Return (X, Y) of the center of cell containing provided text 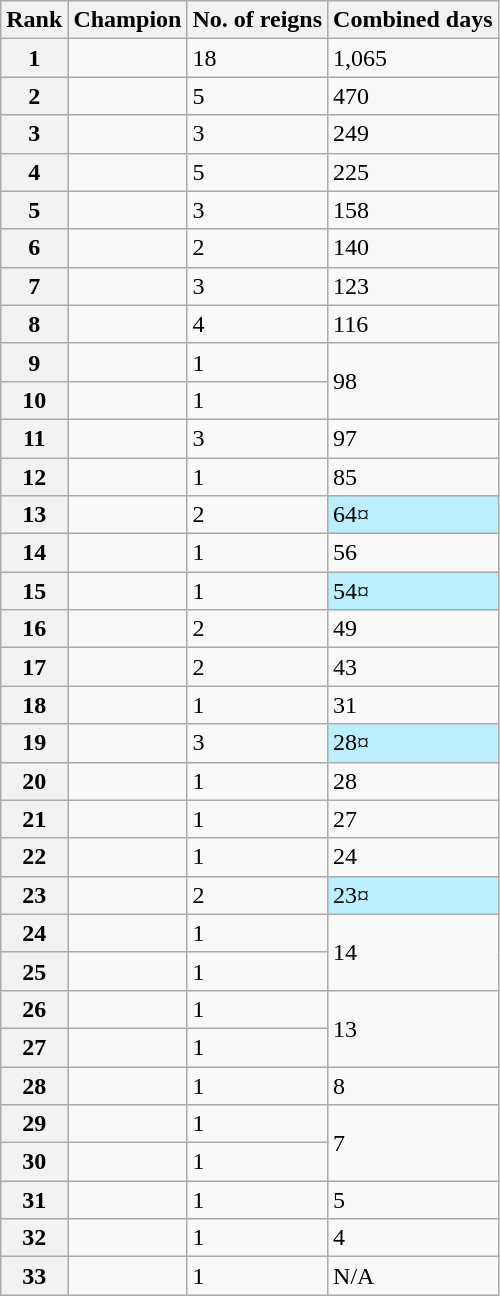
249 (413, 134)
10 (34, 400)
21 (34, 819)
64¤ (413, 515)
16 (34, 629)
470 (413, 96)
43 (413, 667)
19 (34, 743)
9 (34, 362)
28¤ (413, 743)
33 (34, 1276)
32 (34, 1238)
Champion (128, 20)
22 (34, 857)
17 (34, 667)
26 (34, 1009)
No. of reigns (258, 20)
49 (413, 629)
158 (413, 210)
20 (34, 781)
15 (34, 591)
N/A (413, 1276)
56 (413, 553)
23 (34, 895)
6 (34, 248)
97 (413, 438)
30 (34, 1162)
54¤ (413, 591)
1,065 (413, 58)
123 (413, 286)
116 (413, 324)
12 (34, 477)
23¤ (413, 895)
25 (34, 971)
98 (413, 381)
85 (413, 477)
29 (34, 1124)
225 (413, 172)
Combined days (413, 20)
11 (34, 438)
Rank (34, 20)
140 (413, 248)
